Detect which cell encompasses the target text, then output its [X, Y] center coordinate. 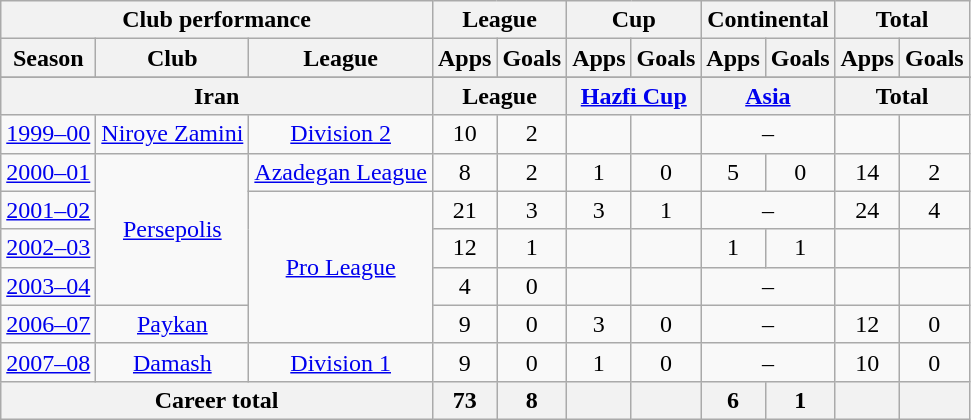
Paykan [172, 324]
Division 1 [341, 362]
Career total [217, 400]
Club performance [217, 20]
14 [867, 172]
Asia [768, 96]
Division 2 [341, 134]
6 [733, 400]
2000–01 [48, 172]
Hazfi Cup [634, 96]
Pro League [341, 267]
Damash [172, 362]
Persepolis [172, 229]
2002–03 [48, 248]
5 [733, 172]
2003–04 [48, 286]
Azadegan League [341, 172]
21 [464, 210]
2006–07 [48, 324]
2007–08 [48, 362]
Season [48, 58]
73 [464, 400]
Iran [217, 96]
2001–02 [48, 210]
1999–00 [48, 134]
Cup [634, 20]
Niroye Zamini [172, 134]
24 [867, 210]
Continental [768, 20]
Club [172, 58]
